Provide the [X, Y] coordinate of the cell's center where the given text is located.  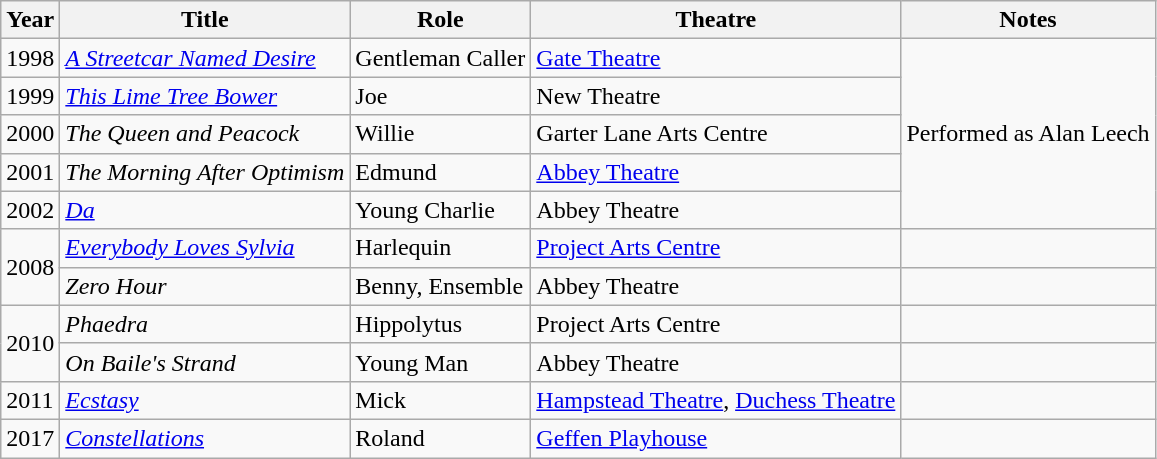
Willie [440, 134]
1999 [30, 96]
The Queen and Peacock [205, 134]
Gentleman Caller [440, 58]
2017 [30, 438]
Phaedra [205, 324]
Theatre [716, 20]
This Lime Tree Bower [205, 96]
Gate Theatre [716, 58]
2008 [30, 267]
Notes [1028, 20]
2010 [30, 343]
Zero Hour [205, 286]
Performed as Alan Leech [1028, 134]
2011 [30, 400]
Ecstasy [205, 400]
Geffen Playhouse [716, 438]
2002 [30, 210]
Constellations [205, 438]
New Theatre [716, 96]
1998 [30, 58]
Benny, Ensemble [440, 286]
2001 [30, 172]
Young Charlie [440, 210]
The Morning After Optimism [205, 172]
Edmund [440, 172]
Da [205, 210]
Hampstead Theatre, Duchess Theatre [716, 400]
Harlequin [440, 248]
Mick [440, 400]
Young Man [440, 362]
Year [30, 20]
Role [440, 20]
Everybody Loves Sylvia [205, 248]
Title [205, 20]
2000 [30, 134]
On Baile's Strand [205, 362]
Garter Lane Arts Centre [716, 134]
A Streetcar Named Desire [205, 58]
Joe [440, 96]
Roland [440, 438]
Hippolytus [440, 324]
